Output the (X, Y) coordinate of the center of the cell containing the given text.  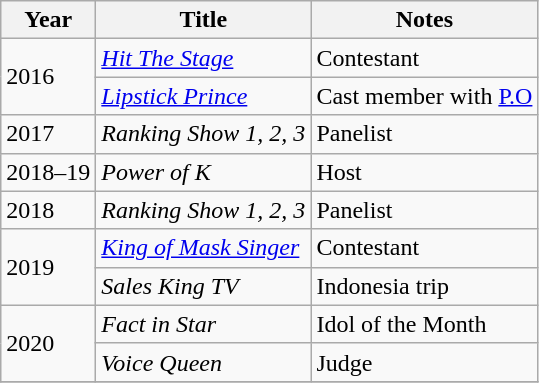
Year (48, 20)
2018 (48, 210)
Sales King TV (204, 286)
2018–19 (48, 172)
Judge (424, 362)
Cast member with P.O (424, 96)
Lipstick Prince (204, 96)
Title (204, 20)
2019 (48, 267)
Host (424, 172)
2020 (48, 343)
Power of K (204, 172)
King of Mask Singer (204, 248)
Voice Queen (204, 362)
2017 (48, 134)
2016 (48, 77)
Idol of the Month (424, 324)
Hit The Stage (204, 58)
Indonesia trip (424, 286)
Fact in Star (204, 324)
Notes (424, 20)
